Detect which cell encompasses the target text, then output its [x, y] center coordinate. 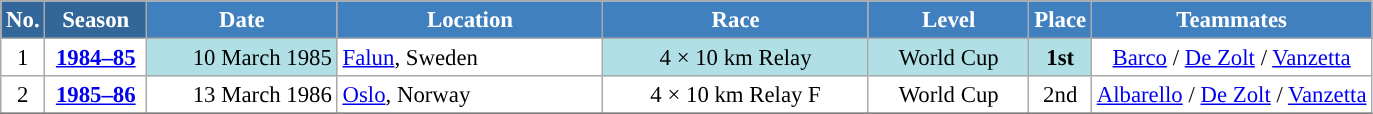
1st [1060, 58]
4 × 10 km Relay F [736, 95]
1 [23, 58]
10 March 1985 [242, 58]
Barco / De Zolt / Vanzetta [1231, 58]
Oslo, Norway [470, 95]
1984–85 [96, 58]
Albarello / De Zolt / Vanzetta [1231, 95]
Location [470, 20]
Race [736, 20]
1985–86 [96, 95]
Place [1060, 20]
2 [23, 95]
2nd [1060, 95]
No. [23, 20]
Falun, Sweden [470, 58]
13 March 1986 [242, 95]
Date [242, 20]
Level [948, 20]
Season [96, 20]
Teammates [1231, 20]
4 × 10 km Relay [736, 58]
